From the cell containing the given text, extract its center point as [x, y] coordinate. 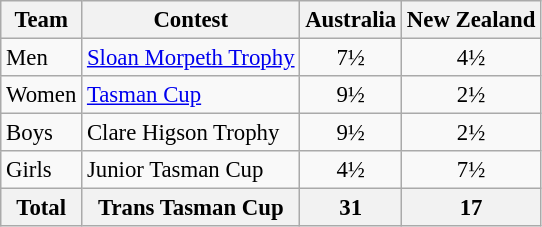
Boys [42, 133]
Contest [191, 20]
Total [42, 208]
Sloan Morpeth Trophy [191, 58]
Junior Tasman Cup [191, 170]
Trans Tasman Cup [191, 208]
17 [472, 208]
Clare Higson Trophy [191, 133]
New Zealand [472, 20]
31 [351, 208]
Tasman Cup [191, 95]
Men [42, 58]
Women [42, 95]
Team [42, 20]
Australia [351, 20]
Girls [42, 170]
